Locate the cell with the specified text and output its (x, y) center coordinate. 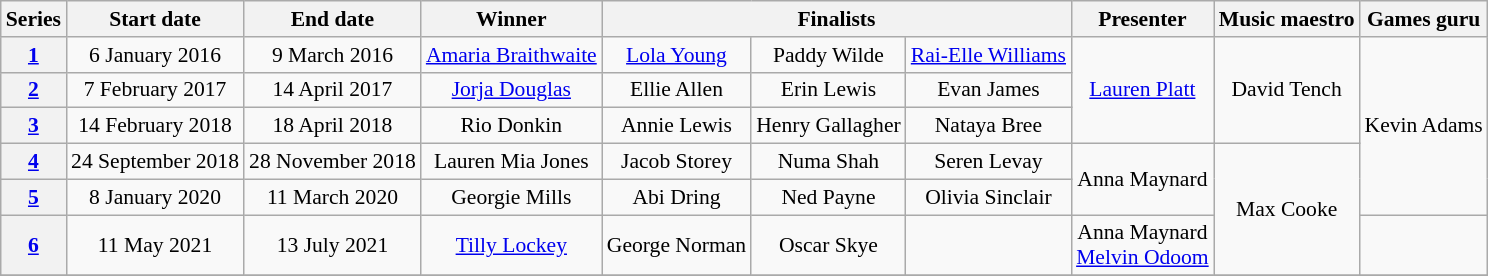
7 February 2017 (155, 90)
Finalists (836, 19)
Anna Maynard (1142, 180)
6 (34, 246)
Winner (512, 19)
Presenter (1142, 19)
14 April 2017 (332, 90)
Anna MaynardMelvin Odoom (1142, 246)
Evan James (988, 90)
Rai-Elle Williams (988, 55)
Kevin Adams (1424, 126)
11 March 2020 (332, 197)
11 May 2021 (155, 246)
Music maestro (1287, 19)
2 (34, 90)
28 November 2018 (332, 162)
Georgie Mills (512, 197)
Annie Lewis (676, 126)
Paddy Wilde (828, 55)
Amaria Braithwaite (512, 55)
Numa Shah (828, 162)
6 January 2016 (155, 55)
Games guru (1424, 19)
Seren Levay (988, 162)
Rio Donkin (512, 126)
End date (332, 19)
Erin Lewis (828, 90)
14 February 2018 (155, 126)
Lauren Mia Jones (512, 162)
Lola Young (676, 55)
8 January 2020 (155, 197)
Series (34, 19)
George Norman (676, 246)
1 (34, 55)
3 (34, 126)
5 (34, 197)
Max Cooke (1287, 210)
18 April 2018 (332, 126)
Jacob Storey (676, 162)
24 September 2018 (155, 162)
13 July 2021 (332, 246)
Henry Gallagher (828, 126)
Lauren Platt (1142, 90)
Start date (155, 19)
9 March 2016 (332, 55)
Ned Payne (828, 197)
David Tench (1287, 90)
Nataya Bree (988, 126)
Ellie Allen (676, 90)
4 (34, 162)
Oscar Skye (828, 246)
Tilly Lockey (512, 246)
Abi Dring (676, 197)
Olivia Sinclair (988, 197)
Jorja Douglas (512, 90)
